Determine the (X, Y) coordinate at the center of the cell enclosing the given text.  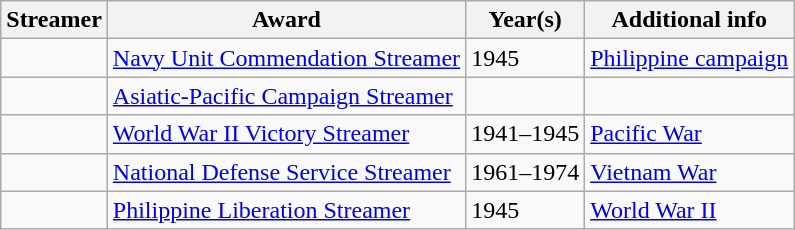
World War II (690, 210)
Pacific War (690, 134)
Philippine campaign (690, 58)
Year(s) (526, 20)
Philippine Liberation Streamer (286, 210)
Asiatic-Pacific Campaign Streamer (286, 96)
1941–1945 (526, 134)
Streamer (54, 20)
1961–1974 (526, 172)
Navy Unit Commendation Streamer (286, 58)
Award (286, 20)
World War II Victory Streamer (286, 134)
Additional info (690, 20)
Vietnam War (690, 172)
National Defense Service Streamer (286, 172)
